Provide the (X, Y) coordinate of the cell's center where the given text is located.  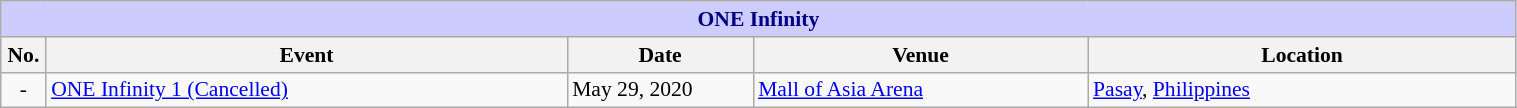
May 29, 2020 (660, 90)
- (24, 90)
Date (660, 55)
Location (1302, 55)
ONE Infinity 1 (Cancelled) (306, 90)
ONE Infinity (758, 19)
Event (306, 55)
Venue (920, 55)
No. (24, 55)
Pasay, Philippines (1302, 90)
Mall of Asia Arena (920, 90)
